Search for the cell housing the specified text and yield its (X, Y) center coordinate. 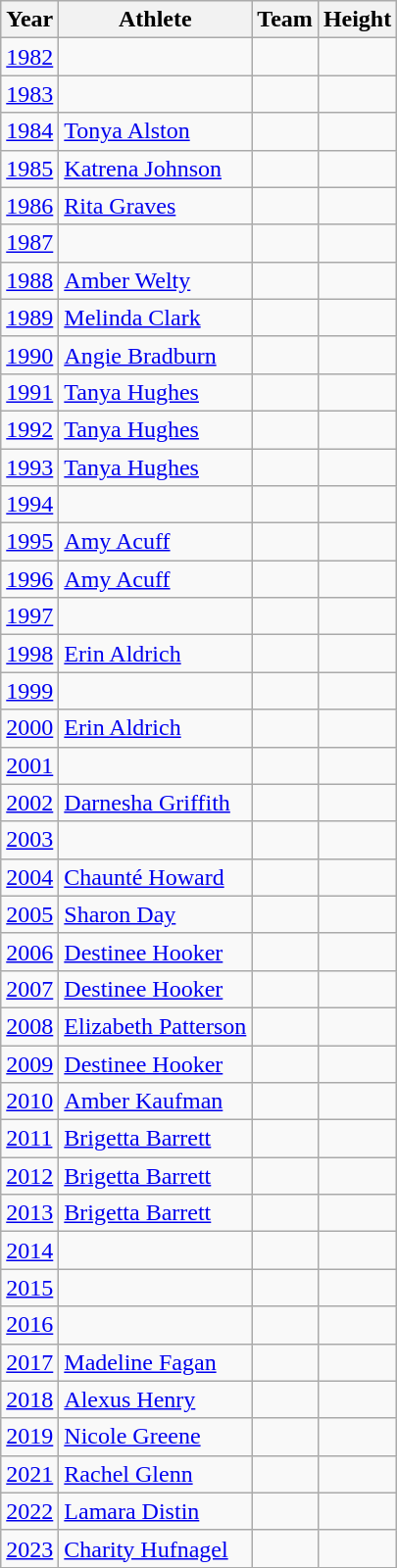
Elizabeth Patterson (155, 1026)
1986 (29, 206)
2017 (29, 1362)
Melinda Clark (155, 318)
Amber Kaufman (155, 1102)
2016 (29, 1325)
1995 (29, 542)
2012 (29, 1176)
2009 (29, 1063)
Year (29, 20)
1993 (29, 467)
2014 (29, 1250)
2007 (29, 989)
2010 (29, 1102)
1990 (29, 355)
2011 (29, 1139)
Sharon Day (155, 914)
Chaunté Howard (155, 877)
2021 (29, 1474)
1988 (29, 280)
2015 (29, 1288)
1985 (29, 169)
1997 (29, 616)
2003 (29, 840)
2019 (29, 1437)
2008 (29, 1026)
Nicole Greene (155, 1437)
Alexus Henry (155, 1399)
Lamara Distin (155, 1511)
Katrena Johnson (155, 169)
1989 (29, 318)
Height (357, 20)
1996 (29, 579)
2002 (29, 803)
1987 (29, 243)
Athlete (155, 20)
1998 (29, 654)
2001 (29, 765)
2000 (29, 728)
1983 (29, 94)
1992 (29, 429)
Team (285, 20)
1991 (29, 392)
Angie Bradburn (155, 355)
Amber Welty (155, 280)
2018 (29, 1399)
1984 (29, 131)
2005 (29, 914)
1994 (29, 505)
2022 (29, 1511)
1999 (29, 691)
Rachel Glenn (155, 1474)
1982 (29, 57)
2004 (29, 877)
2006 (29, 952)
2023 (29, 1548)
Tonya Alston (155, 131)
Darnesha Griffith (155, 803)
2013 (29, 1213)
Madeline Fagan (155, 1362)
Charity Hufnagel (155, 1548)
Rita Graves (155, 206)
